Scan for the cell matching the given text and deliver its [x, y] coordinate at center. 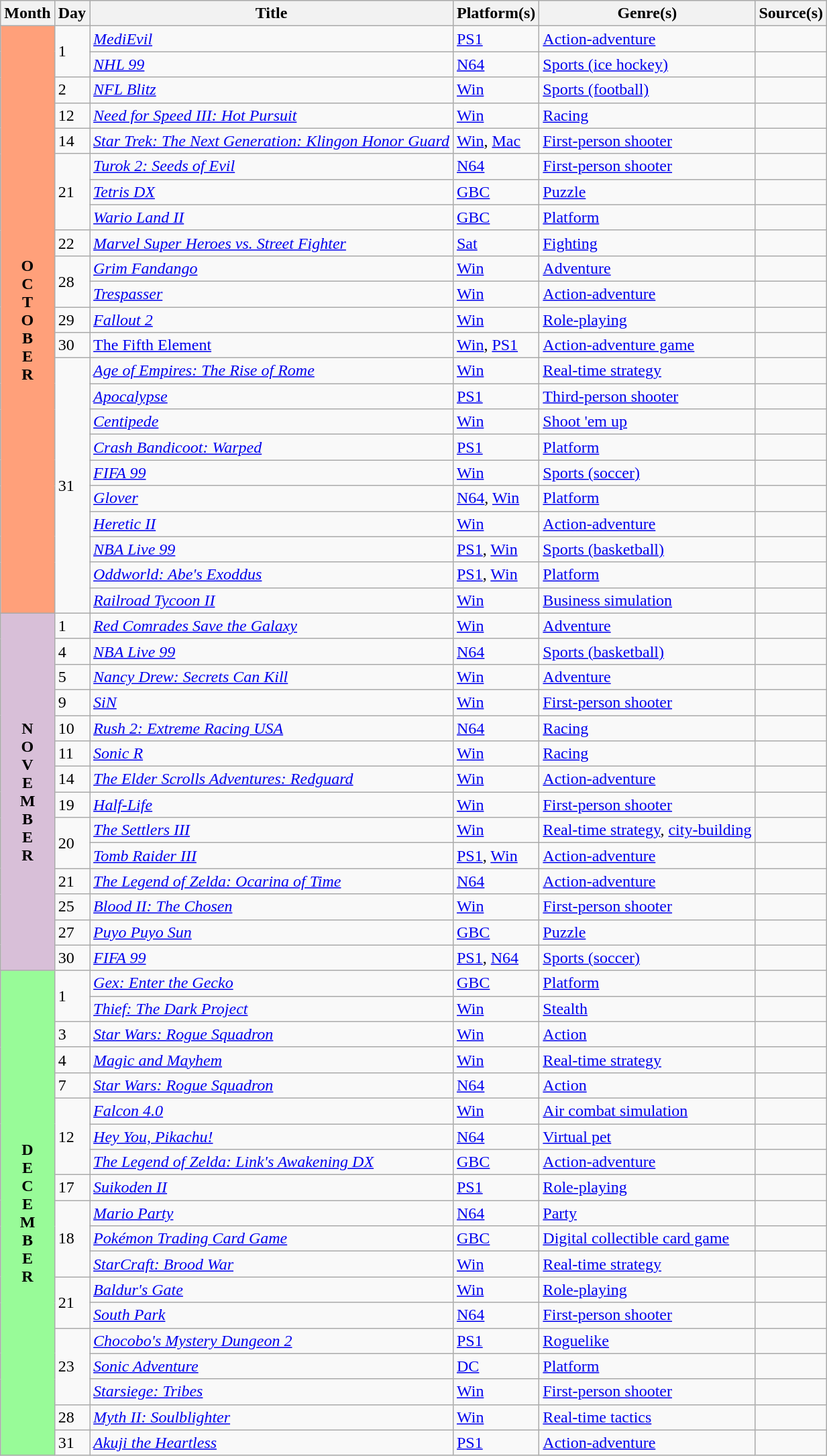
Apocalypse [272, 396]
Real-time tactics [647, 1417]
3 [72, 1034]
Sat [496, 243]
MediEvil [272, 39]
Turok 2: Seeds of Evil [272, 166]
Tomb Raider III [272, 856]
Oddworld: Abe's Exoddus [272, 575]
Blood II: The Chosen [272, 907]
17 [72, 1188]
The Elder Scrolls Adventures: Redguard [272, 779]
Falcon 4.0 [272, 1111]
Party [647, 1213]
22 [72, 243]
Real-time strategy, city-building [647, 830]
Gex: Enter the Gecko [272, 983]
NHL 99 [272, 64]
Sonic Adventure [272, 1366]
Tetris DX [272, 192]
Myth II: Soulblighter [272, 1417]
Age of Empires: The Rise of Rome [272, 371]
Puyo Puyo Sun [272, 932]
5 [72, 677]
Thief: The Dark Project [272, 1009]
10 [72, 728]
Red Comrades Save the Galaxy [272, 626]
Trespasser [272, 294]
Day [72, 13]
Month [27, 13]
20 [72, 843]
The Settlers III [272, 830]
Star Trek: The Next Generation: Klingon Honor Guard [272, 141]
Centipede [272, 422]
27 [72, 932]
Railroad Tycoon II [272, 600]
The Legend of Zelda: Link's Awakening DX [272, 1162]
Shoot 'em up [647, 422]
Glover [272, 498]
Starsiege: Tribes [272, 1392]
N64, Win [496, 498]
Nancy Drew: Secrets Can Kill [272, 677]
Marvel Super Heroes vs. Street Fighter [272, 243]
Mario Party [272, 1213]
Sports (football) [647, 90]
Heretic II [272, 524]
2 [72, 90]
Fighting [647, 243]
Hey You, Pikachu! [272, 1137]
Source(s) [791, 13]
Roguelike [647, 1341]
Business simulation [647, 600]
PS1, N64 [496, 958]
Need for Speed III: Hot Pursuit [272, 115]
The Fifth Element [272, 345]
StarCraft: Brood War [272, 1264]
Virtual pet [647, 1137]
South Park [272, 1315]
OCTOBER [27, 319]
Action-adventure game [647, 345]
25 [72, 907]
Wario Land II [272, 217]
23 [72, 1366]
Sonic R [272, 754]
NFL Blitz [272, 90]
Grim Fandango [272, 268]
Akuji the Heartless [272, 1443]
Win, PS1 [496, 345]
Half-Life [272, 805]
29 [72, 320]
Third-person shooter [647, 396]
Platform(s) [496, 13]
SiN [272, 702]
Suikoden II [272, 1188]
DC [496, 1366]
Title [272, 13]
Pokémon Trading Card Game [272, 1239]
Stealth [647, 1009]
Digital collectible card game [647, 1239]
NOVEMBER [27, 791]
18 [72, 1239]
Baldur's Gate [272, 1290]
Chocobo's Mystery Dungeon 2 [272, 1341]
7 [72, 1085]
Sports (ice hockey) [647, 64]
Win, Mac [496, 141]
Rush 2: Extreme Racing USA [272, 728]
11 [72, 754]
Magic and Mayhem [272, 1060]
The Legend of Zelda: Ocarina of Time [272, 881]
Fallout 2 [272, 320]
Genre(s) [647, 13]
DECEMBER [27, 1213]
Air combat simulation [647, 1111]
19 [72, 805]
9 [72, 702]
Crash Bandicoot: Warped [272, 447]
